Locate the cell with the specified text and output its [X, Y] center coordinate. 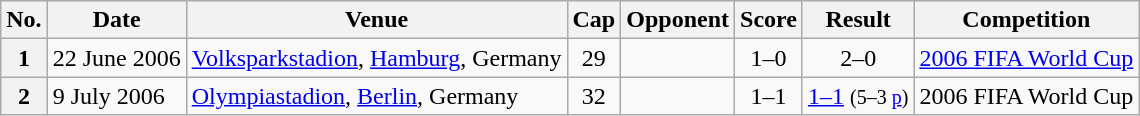
Opponent [678, 20]
32 [594, 96]
2 [24, 96]
Date [116, 20]
No. [24, 20]
Olympiastadion, Berlin, Germany [376, 96]
1–1 (5–3 p) [858, 96]
Cap [594, 20]
1–0 [769, 58]
Result [858, 20]
9 July 2006 [116, 96]
1–1 [769, 96]
1 [24, 58]
Score [769, 20]
29 [594, 58]
Venue [376, 20]
Volksparkstadion, Hamburg, Germany [376, 58]
Competition [1026, 20]
2–0 [858, 58]
22 June 2006 [116, 58]
